From the cell containing the given text, extract its center point as (X, Y) coordinate. 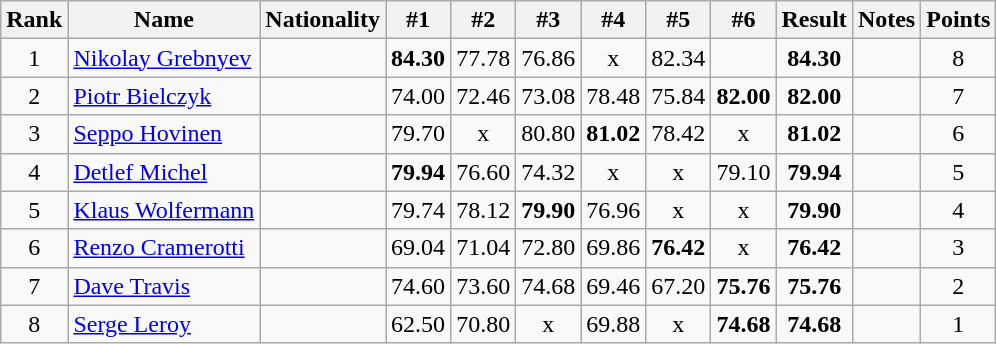
Detlef Michel (164, 172)
#5 (678, 20)
Name (164, 20)
Notes (886, 20)
62.50 (418, 324)
74.32 (548, 172)
78.48 (614, 96)
70.80 (484, 324)
71.04 (484, 248)
Nationality (323, 20)
Seppo Hovinen (164, 134)
69.86 (614, 248)
77.78 (484, 58)
73.08 (548, 96)
69.46 (614, 286)
Klaus Wolfermann (164, 210)
80.80 (548, 134)
67.20 (678, 286)
82.34 (678, 58)
76.86 (548, 58)
#3 (548, 20)
Rank (34, 20)
79.74 (418, 210)
69.88 (614, 324)
#2 (484, 20)
73.60 (484, 286)
Result (814, 20)
76.60 (484, 172)
Piotr Bielczyk (164, 96)
69.04 (418, 248)
79.70 (418, 134)
Points (958, 20)
#1 (418, 20)
#6 (744, 20)
Dave Travis (164, 286)
#4 (614, 20)
74.60 (418, 286)
Renzo Cramerotti (164, 248)
78.42 (678, 134)
74.00 (418, 96)
72.80 (548, 248)
76.96 (614, 210)
79.10 (744, 172)
72.46 (484, 96)
Nikolay Grebnyev (164, 58)
Serge Leroy (164, 324)
78.12 (484, 210)
75.84 (678, 96)
